Detect which cell encompasses the target text, then output its [x, y] center coordinate. 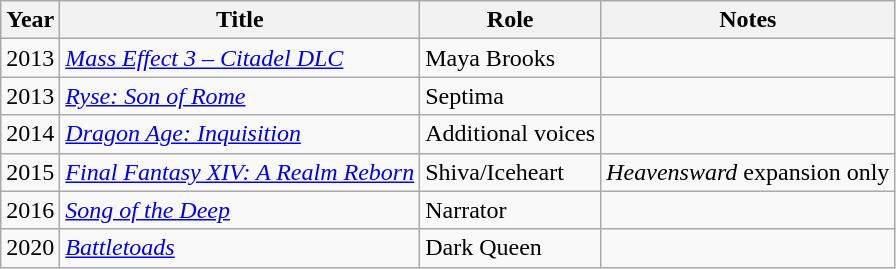
Ryse: Son of Rome [240, 96]
Year [30, 20]
2014 [30, 134]
Notes [748, 20]
Septima [510, 96]
Mass Effect 3 – Citadel DLC [240, 58]
2015 [30, 172]
Maya Brooks [510, 58]
Role [510, 20]
Dragon Age: Inquisition [240, 134]
Title [240, 20]
Final Fantasy XIV: A Realm Reborn [240, 172]
Heavensward expansion only [748, 172]
Dark Queen [510, 248]
Song of the Deep [240, 210]
2016 [30, 210]
Shiva/Iceheart [510, 172]
2020 [30, 248]
Battletoads [240, 248]
Additional voices [510, 134]
Narrator [510, 210]
